Identify which cell holds the provided text, then report its (X, Y) central coordinate. 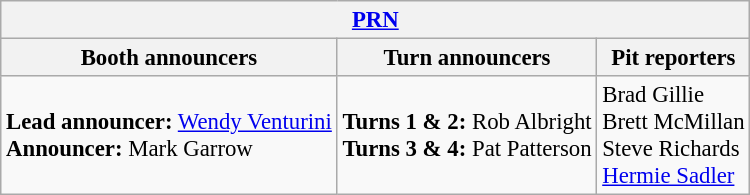
PRN (376, 20)
Booth announcers (169, 58)
Brad GillieBrett McMillanSteve RichardsHermie Sadler (674, 136)
Turns 1 & 2: Rob AlbrightTurns 3 & 4: Pat Patterson (467, 136)
Turn announcers (467, 58)
Pit reporters (674, 58)
Lead announcer: Wendy VenturiniAnnouncer: Mark Garrow (169, 136)
